Identify which cell holds the provided text, then report its [X, Y] central coordinate. 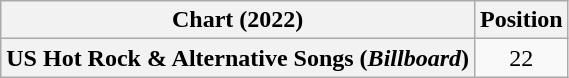
US Hot Rock & Alternative Songs (Billboard) [238, 58]
22 [521, 58]
Position [521, 20]
Chart (2022) [238, 20]
